Identify which cell holds the provided text, then report its (x, y) central coordinate. 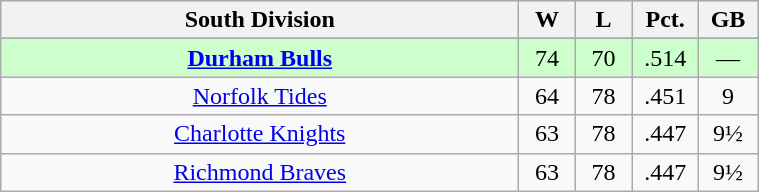
— (728, 58)
Richmond Braves (260, 172)
.451 (666, 96)
9 (728, 96)
Charlotte Knights (260, 134)
Pct. (666, 20)
W (548, 20)
South Division (260, 20)
70 (604, 58)
64 (548, 96)
Norfolk Tides (260, 96)
Durham Bulls (260, 58)
L (604, 20)
GB (728, 20)
74 (548, 58)
.514 (666, 58)
